Pinpoint the cell where the given text exists, returning its (x, y) midpoint coordinate. 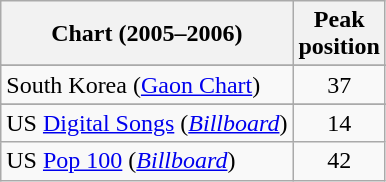
37 (339, 85)
42 (339, 161)
South Korea (Gaon Chart) (147, 85)
Chart (2005–2006) (147, 34)
14 (339, 123)
US Digital Songs (Billboard) (147, 123)
US Pop 100 (Billboard) (147, 161)
Peakposition (339, 34)
